Search for the cell housing the specified text and yield its (X, Y) center coordinate. 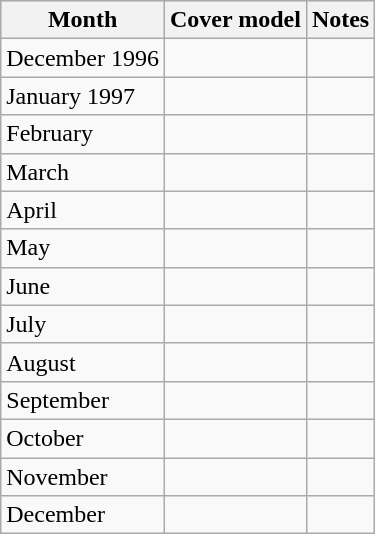
August (83, 362)
Cover model (235, 20)
May (83, 248)
April (83, 210)
March (83, 172)
September (83, 400)
November (83, 477)
February (83, 134)
July (83, 324)
June (83, 286)
Notes (340, 20)
Month (83, 20)
January 1997 (83, 96)
December (83, 515)
October (83, 438)
December 1996 (83, 58)
